Capture the cell that displays the provided text and extract its (X, Y) central coordinate. 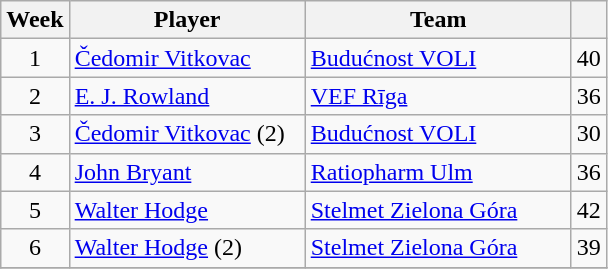
1 (35, 58)
Čedomir Vitkovac (187, 58)
5 (35, 210)
6 (35, 248)
Week (35, 20)
2 (35, 96)
E. J. Rowland (187, 96)
John Bryant (187, 172)
3 (35, 134)
Walter Hodge (187, 210)
Čedomir Vitkovac (2) (187, 134)
42 (588, 210)
30 (588, 134)
39 (588, 248)
Ratiopharm Ulm (438, 172)
40 (588, 58)
Player (187, 20)
4 (35, 172)
Team (438, 20)
VEF Rīga (438, 96)
Walter Hodge (2) (187, 248)
